Determine the [X, Y] coordinate at the center of the cell enclosing the given text.  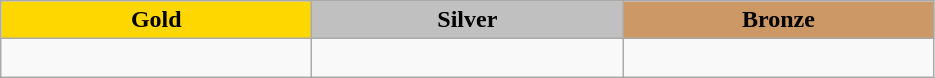
Gold [156, 20]
Bronze [778, 20]
Silver [468, 20]
